Detect which cell encompasses the target text, then output its [X, Y] center coordinate. 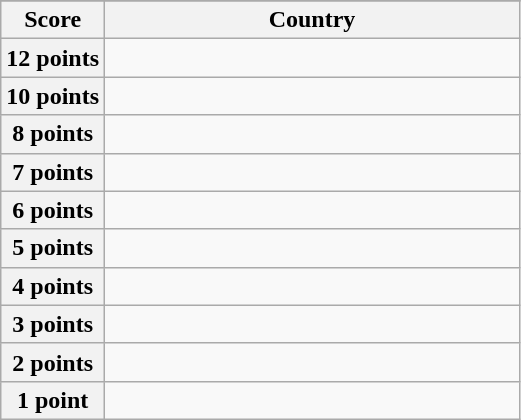
Country [312, 20]
10 points [53, 96]
2 points [53, 362]
4 points [53, 286]
12 points [53, 58]
8 points [53, 134]
5 points [53, 248]
1 point [53, 400]
Score [53, 20]
6 points [53, 210]
7 points [53, 172]
3 points [53, 324]
